Locate the cell with the specified text and output its [X, Y] center coordinate. 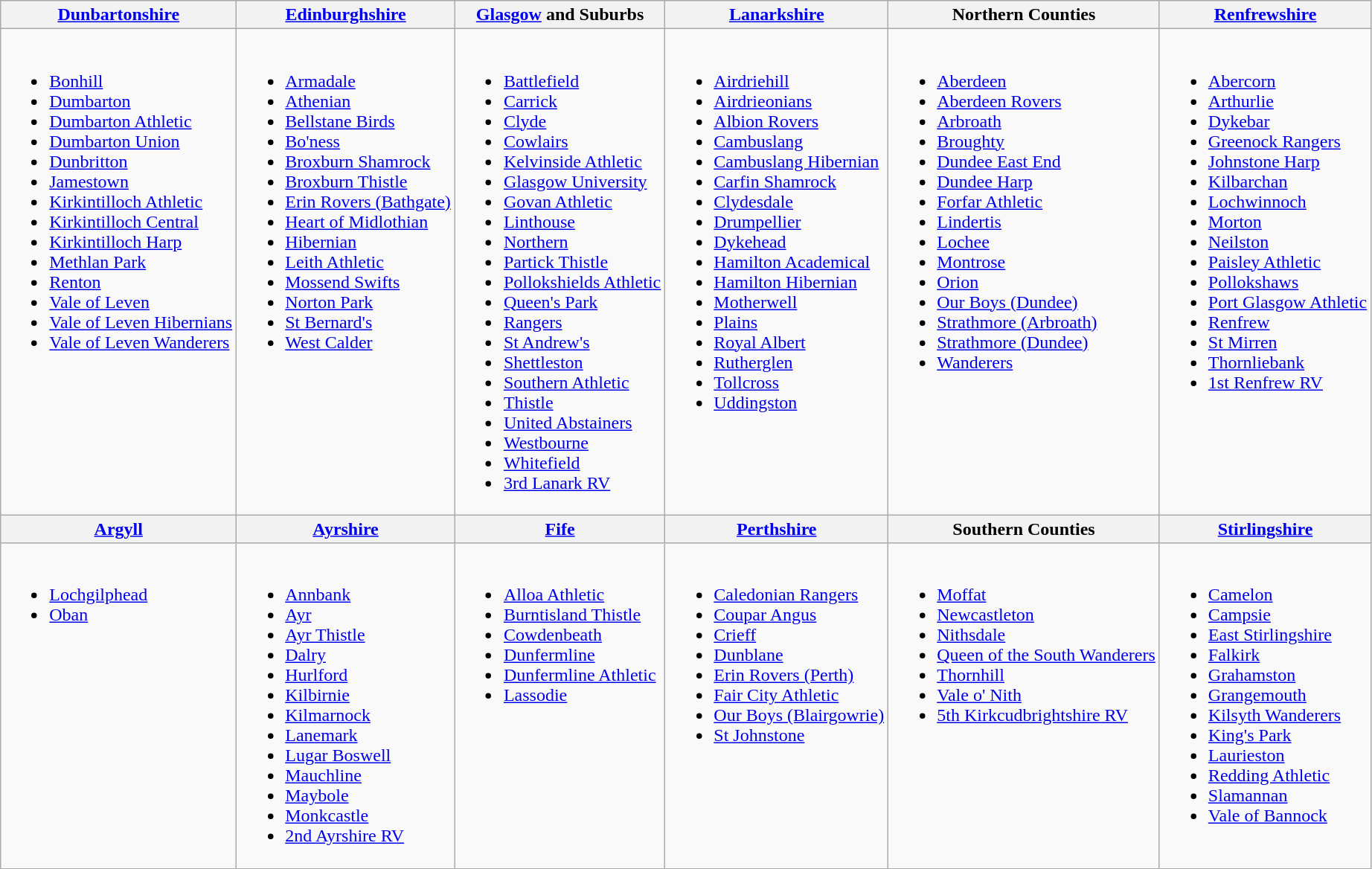
Northern Counties [1024, 15]
AnnbankAyrAyr ThistleDalryHurlfordKilbirnieKilmarnockLanemarkLugar BoswellMauchlineMayboleMonkcastle2nd Ayrshire RV [346, 705]
Dunbartonshire [119, 15]
Edinburghshire [346, 15]
Fife [560, 529]
LochgilpheadOban [119, 705]
Southern Counties [1024, 529]
Perthshire [777, 529]
Caledonian RangersCoupar AngusCrieffDunblaneErin Rovers (Perth)Fair City AthleticOur Boys (Blairgowrie)St Johnstone [777, 705]
Alloa AthleticBurntisland ThistleCowdenbeathDunfermlineDunfermline AthleticLassodie [560, 705]
Argyll [119, 529]
Glasgow and Suburbs [560, 15]
MoffatNewcastletonNithsdaleQueen of the South WanderersThornhillVale o' Nith5th Kirkcudbrightshire RV [1024, 705]
Stirlingshire [1265, 529]
CamelonCampsieEast StirlingshireFalkirkGrahamstonGrangemouthKilsyth WanderersKing's ParkLauriestonRedding AthleticSlamannanVale of Bannock [1265, 705]
Ayrshire [346, 529]
Lanarkshire [777, 15]
Renfrewshire [1265, 15]
